For the text-containing cell, return its midpoint in [X, Y] coordinate format. 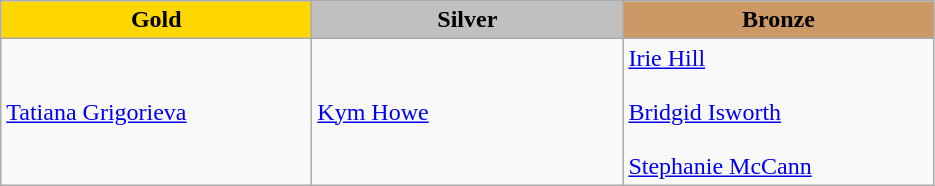
Silver [468, 20]
Irie HillBridgid IsworthStephanie McCann [778, 112]
Kym Howe [468, 112]
Bronze [778, 20]
Gold [156, 20]
Tatiana Grigorieva [156, 112]
